Locate the cell with the specified text and output its (X, Y) center coordinate. 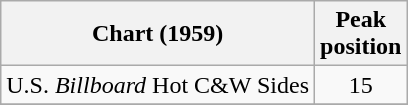
U.S. Billboard Hot C&W Sides (158, 85)
15 (361, 85)
Chart (1959) (158, 34)
Peakposition (361, 34)
